Capture the cell that displays the provided text and extract its (x, y) central coordinate. 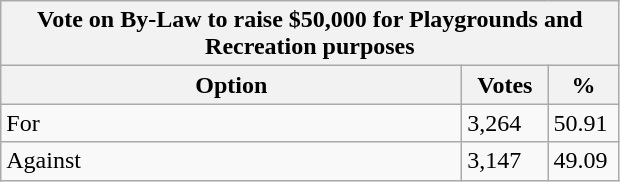
3,264 (505, 123)
49.09 (584, 161)
50.91 (584, 123)
For (232, 123)
Option (232, 85)
Against (232, 161)
Vote on By-Law to raise $50,000 for Playgrounds and Recreation purposes (310, 34)
3,147 (505, 161)
Votes (505, 85)
% (584, 85)
